Locate the cell with the specified text and output its [x, y] center coordinate. 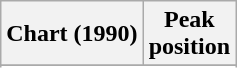
Peakposition [189, 34]
Chart (1990) [72, 34]
